Scan for the cell matching the given text and deliver its [x, y] coordinate at center. 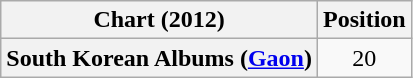
South Korean Albums (Gaon) [160, 58]
Chart (2012) [160, 20]
20 [364, 58]
Position [364, 20]
